Identify which cell holds the provided text, then report its [x, y] central coordinate. 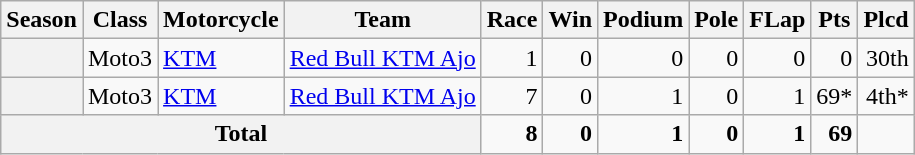
Pts [834, 20]
Podium [644, 20]
8 [512, 134]
Pole [716, 20]
69* [834, 96]
30th [886, 58]
4th* [886, 96]
Class [120, 20]
Season [42, 20]
Plcd [886, 20]
FLap [778, 20]
Race [512, 20]
69 [834, 134]
7 [512, 96]
Motorcycle [222, 20]
Total [241, 134]
Team [382, 20]
Win [570, 20]
